Locate the cell with the specified text and output its [x, y] center coordinate. 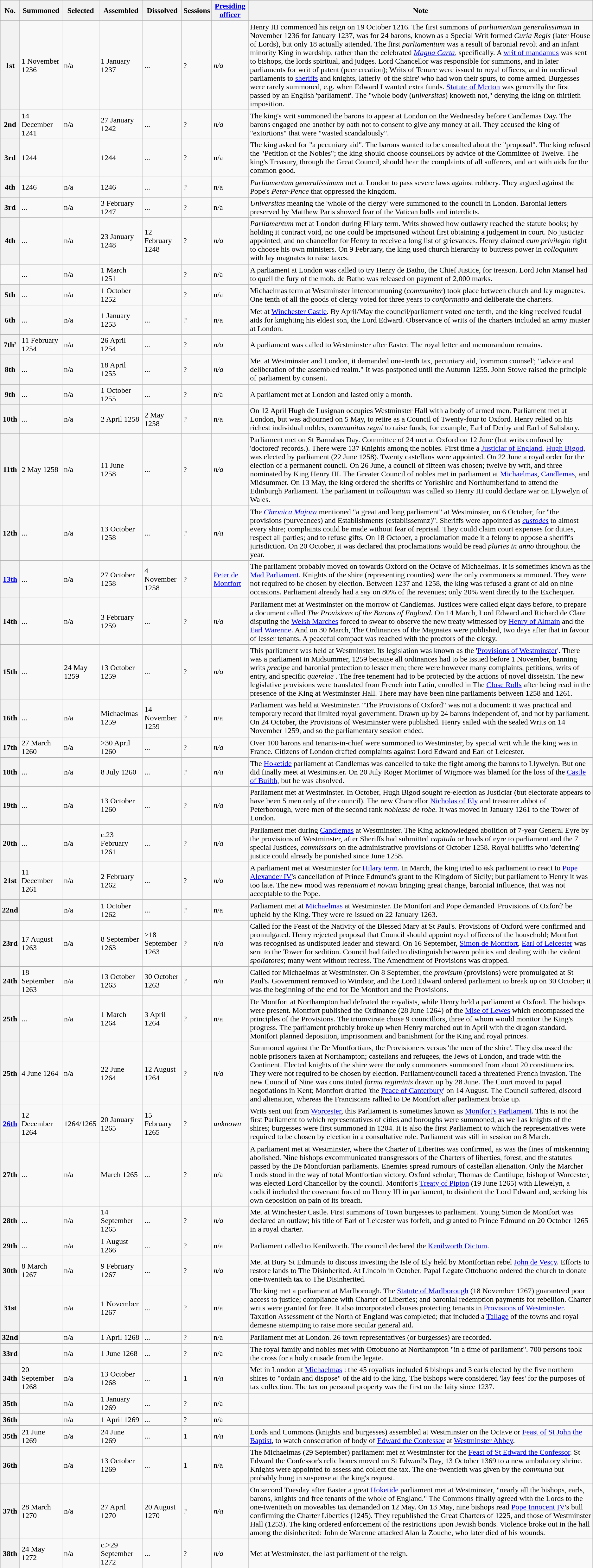
12 December 1264 [41, 1124]
20 August 1270 [162, 1511]
17 August 1263 [41, 943]
6th [10, 320]
>30 April 1260 [121, 747]
18th [10, 772]
8 March 1267 [41, 1270]
1 January 1253 [121, 320]
1 April 1268 [121, 1337]
14 November 1259 [162, 718]
2 April 1258 [121, 419]
38th [10, 1553]
Peter de Montfort [230, 579]
1st [10, 65]
23rd [10, 943]
c.>29 September 1272 [121, 1553]
13 October 1263 [121, 981]
17th [10, 747]
14 December 1241 [41, 124]
1 January 1237 [121, 65]
11 June 1258 [121, 470]
1 October 1262 [121, 910]
3 February 1247 [121, 208]
Presiding officer [230, 11]
11 February 1254 [41, 344]
21st [10, 881]
Parliamentum generalissimum met at London to pass severe laws against robbery. They argued against the Pope's Peter-Pence that oppressed the kingdom. [421, 187]
27th [10, 1175]
27 October 1258 [121, 579]
3 April 1264 [162, 1019]
13 October 1269 [121, 1465]
30 October 1263 [162, 981]
4 November 1258 [162, 579]
37th [10, 1511]
28 March 1270 [41, 1511]
Selected [80, 11]
1 January 1269 [121, 1403]
A parliament was called to Westminster after Easter. The royal letter and memorandum remains. [421, 344]
1 November 1267 [121, 1308]
4 June 1264 [41, 1074]
11th [10, 470]
12 February 1248 [162, 241]
c.23 February 1261 [121, 843]
2 February 1262 [121, 881]
20th [10, 843]
13 October 1259 [121, 672]
32nd [10, 1337]
29th [10, 1246]
March 1265 [121, 1175]
1 November 1236 [41, 65]
8 July 1260 [121, 772]
20 September 1268 [41, 1378]
Met at Westminster, the last parliament of the reign. [421, 1553]
22nd [10, 910]
16th [10, 718]
19th [10, 805]
Note [421, 11]
1 June 1268 [121, 1353]
30th [10, 1270]
26th [10, 1124]
21 June 1269 [41, 1436]
A parliament met at London and lasted only a month. [421, 394]
7th² [10, 344]
14 September 1265 [121, 1221]
18 September 1263 [41, 981]
24 May 1259 [80, 672]
1 October 1252 [121, 295]
5th [10, 295]
14th [10, 621]
Assembled [121, 11]
10th [10, 419]
13 October 1258 [121, 533]
26 April 1254 [121, 344]
31st [10, 1308]
Sessions [197, 11]
13 October 1268 [121, 1378]
Parliament called to Kenilworth. The council declared the Kenilworth Dictum. [421, 1246]
27 January 1242 [121, 124]
34th [10, 1378]
24th [10, 981]
2nd [10, 124]
15 February 1265 [162, 1124]
Michaelmas 1259 [121, 718]
1 October 1255 [121, 394]
27 April 1270 [121, 1511]
24 June 1269 [121, 1436]
1 March 1264 [121, 1019]
1264/1265 [80, 1124]
3 February 1259 [121, 621]
9th [10, 394]
Parliament met at London. 26 town representatives (or burgesses) are recorded. [421, 1337]
12th [10, 533]
20 January 1265 [121, 1124]
8th [10, 369]
1 April 1269 [121, 1420]
Dissolved [162, 11]
11 December 1261 [41, 881]
9 February 1267 [121, 1270]
No. [10, 11]
28th [10, 1221]
13 October 1260 [121, 805]
18 April 1255 [121, 369]
15th [10, 672]
unknown [230, 1124]
27 March 1260 [41, 747]
Summoned [41, 11]
23 January 1248 [121, 241]
12 August 1264 [162, 1074]
1 March 1251 [121, 274]
>18 September 1263 [162, 943]
24 May 1272 [41, 1553]
13th [10, 579]
1 August 1266 [121, 1246]
33rd [10, 1353]
8 September 1263 [121, 943]
22 June 1264 [121, 1074]
